Scan for the cell matching the given text and deliver its (x, y) coordinate at center. 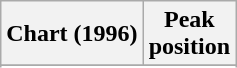
Chart (1996) (72, 34)
Peakposition (189, 34)
